Output the (x, y) coordinate of the center of the cell containing the given text.  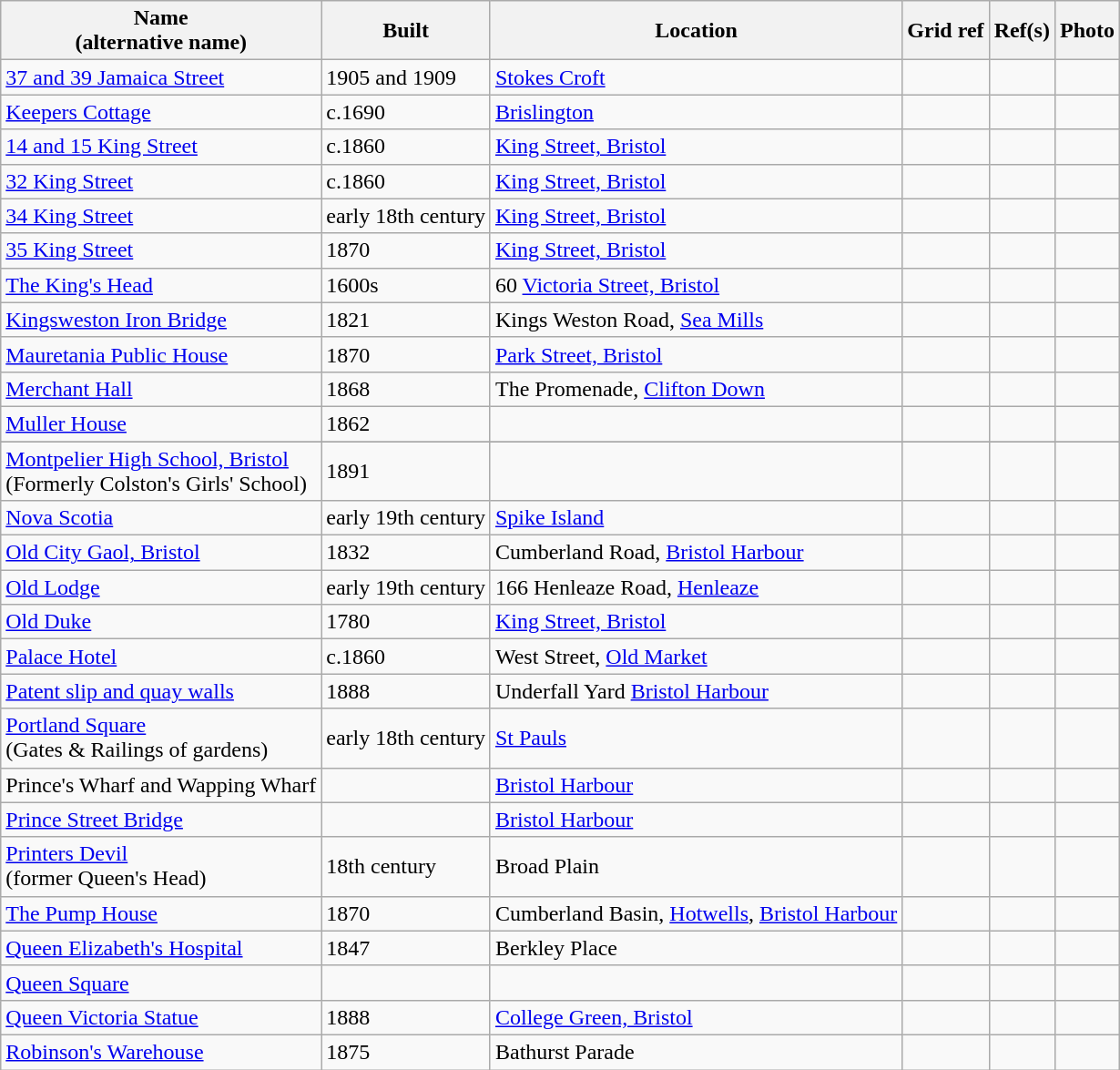
Keepers Cottage (161, 112)
Kings Weston Road, Sea Mills (696, 320)
Built (406, 31)
Queen Victoria Statue (161, 1017)
Berkley Place (696, 948)
Broad Plain (696, 867)
1832 (406, 553)
Merchant Hall (161, 389)
Nova Scotia (161, 518)
Palace Hotel (161, 657)
1600s (406, 285)
Muller House (161, 423)
Stokes Croft (696, 77)
1821 (406, 320)
Montpelier High School, Bristol(Formerly Colston's Girls' School) (161, 470)
Photo (1087, 31)
Cumberland Basin, Hotwells, Bristol Harbour (696, 913)
Park Street, Bristol (696, 354)
The King's Head (161, 285)
Patent slip and quay walls (161, 691)
Printers Devil(former Queen's Head) (161, 867)
Location (696, 31)
St Pauls (696, 738)
Bathurst Parade (696, 1052)
c.1690 (406, 112)
1862 (406, 423)
18th century (406, 867)
37 and 39 Jamaica Street (161, 77)
32 King Street (161, 181)
Robinson's Warehouse (161, 1052)
34 King Street (161, 216)
The Pump House (161, 913)
The Promenade, Clifton Down (696, 389)
35 King Street (161, 250)
Kingsweston Iron Bridge (161, 320)
Prince Street Bridge (161, 820)
166 Henleaze Road, Henleaze (696, 587)
Old Duke (161, 622)
Old City Gaol, Bristol (161, 553)
College Green, Bristol (696, 1017)
60 Victoria Street, Bristol (696, 285)
Grid ref (945, 31)
Brislington (696, 112)
Queen Elizabeth's Hospital (161, 948)
Mauretania Public House (161, 354)
1891 (406, 470)
1875 (406, 1052)
1905 and 1909 (406, 77)
Underfall Yard Bristol Harbour (696, 691)
1847 (406, 948)
Prince's Wharf and Wapping Wharf (161, 785)
Spike Island (696, 518)
Portland Square(Gates & Railings of gardens) (161, 738)
1868 (406, 389)
14 and 15 King Street (161, 147)
Name(alternative name) (161, 31)
1780 (406, 622)
West Street, Old Market (696, 657)
Old Lodge (161, 587)
Cumberland Road, Bristol Harbour (696, 553)
Ref(s) (1022, 31)
Queen Square (161, 983)
